Return [X, Y] of the center of cell containing provided text 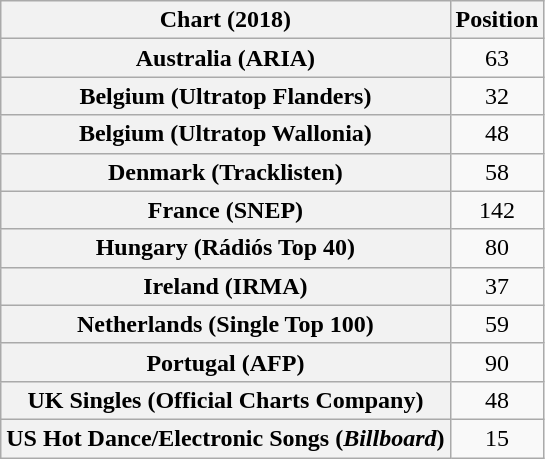
Belgium (Ultratop Flanders) [226, 96]
UK Singles (Official Charts Company) [226, 400]
63 [497, 58]
Portugal (AFP) [226, 362]
Australia (ARIA) [226, 58]
142 [497, 210]
59 [497, 324]
58 [497, 172]
80 [497, 248]
Netherlands (Single Top 100) [226, 324]
37 [497, 286]
90 [497, 362]
Ireland (IRMA) [226, 286]
France (SNEP) [226, 210]
15 [497, 438]
Position [497, 20]
Belgium (Ultratop Wallonia) [226, 134]
Hungary (Rádiós Top 40) [226, 248]
US Hot Dance/Electronic Songs (Billboard) [226, 438]
Denmark (Tracklisten) [226, 172]
32 [497, 96]
Chart (2018) [226, 20]
